Output the [X, Y] coordinate of the center of the cell containing the given text.  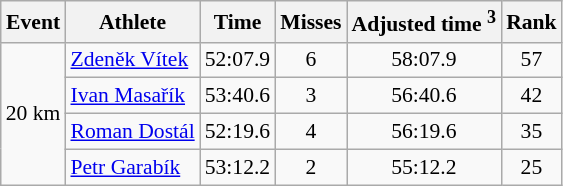
4 [310, 132]
6 [310, 60]
Zdeněk Vítek [132, 60]
56:19.6 [424, 132]
20 km [34, 113]
57 [532, 60]
Athlete [132, 22]
Petr Garabík [132, 167]
Event [34, 22]
Roman Dostál [132, 132]
Rank [532, 22]
35 [532, 132]
Time [238, 22]
58:07.9 [424, 60]
Misses [310, 22]
55:12.2 [424, 167]
56:40.6 [424, 96]
2 [310, 167]
42 [532, 96]
25 [532, 167]
52:19.6 [238, 132]
52:07.9 [238, 60]
Adjusted time 3 [424, 22]
Ivan Masařík [132, 96]
3 [310, 96]
53:12.2 [238, 167]
53:40.6 [238, 96]
